Search for the cell housing the specified text and yield its (X, Y) center coordinate. 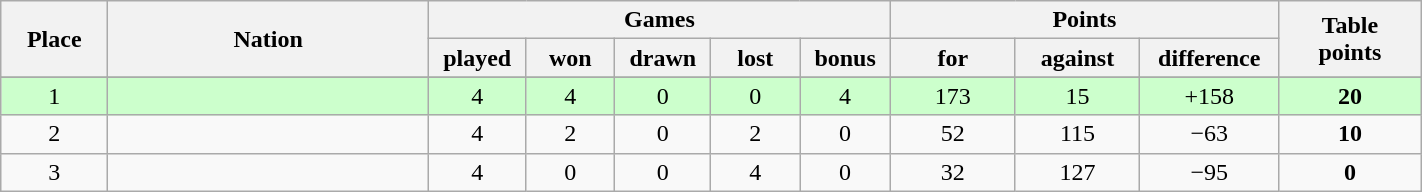
−63 (1210, 134)
Place (54, 39)
1 (54, 96)
difference (1210, 58)
Tablepoints (1350, 39)
52 (952, 134)
lost (756, 58)
bonus (846, 58)
played (478, 58)
Points (1084, 20)
115 (1078, 134)
Games (660, 20)
Nation (268, 39)
+158 (1210, 96)
15 (1078, 96)
10 (1350, 134)
−95 (1210, 172)
drawn (663, 58)
for (952, 58)
3 (54, 172)
against (1078, 58)
32 (952, 172)
won (570, 58)
127 (1078, 172)
173 (952, 96)
20 (1350, 96)
